From the cell containing the given text, extract its center point as (X, Y) coordinate. 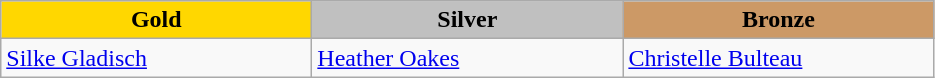
Gold (156, 20)
Silke Gladisch (156, 58)
Heather Oakes (468, 58)
Christelle Bulteau (778, 58)
Silver (468, 20)
Bronze (778, 20)
